Capture the cell that displays the provided text and extract its [x, y] central coordinate. 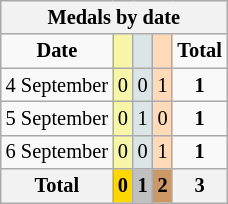
4 September [57, 85]
Date [57, 51]
2 [163, 186]
6 September [57, 152]
3 [199, 186]
Medals by date [114, 17]
5 September [57, 118]
